For the text-containing cell, return its midpoint in (X, Y) coordinate format. 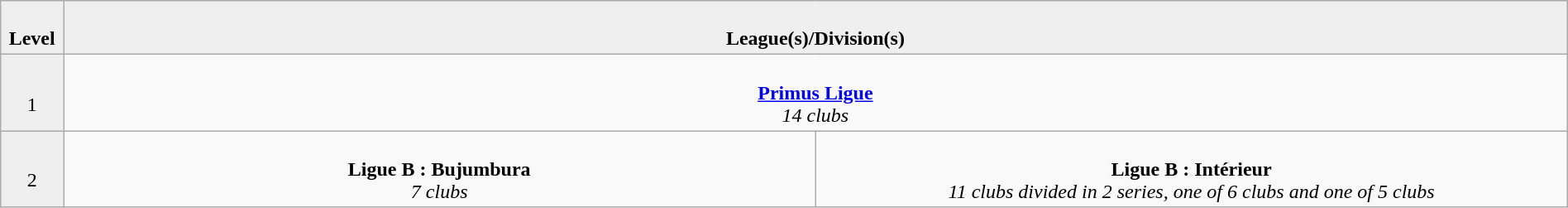
Primus Ligue 14 clubs (815, 93)
1 (32, 93)
2 (32, 169)
League(s)/Division(s) (815, 28)
Ligue B : Bujumbura 7 clubs (440, 169)
Level (32, 28)
Ligue B : Intérieur 11 clubs divided in 2 series, one of 6 clubs and one of 5 clubs (1191, 169)
